Find where the given text appears and provide that cell's center as [X, Y] coordinate. 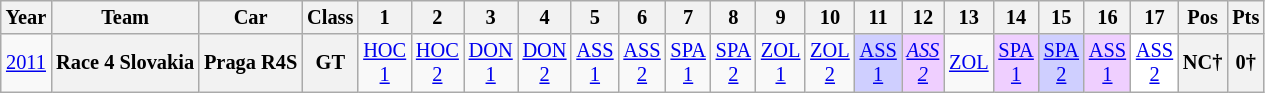
13 [968, 17]
Car [250, 17]
7 [688, 17]
ZOL1 [780, 63]
HOC1 [384, 63]
Praga R4S [250, 63]
DON1 [491, 63]
14 [1016, 17]
15 [1062, 17]
17 [1154, 17]
Class [330, 17]
Year [26, 17]
5 [594, 17]
NC† [1202, 63]
Pos [1202, 17]
Race 4 Slovakia [125, 63]
ZOL [968, 63]
2 [438, 17]
4 [545, 17]
GT [330, 63]
8 [734, 17]
1 [384, 17]
Pts [1246, 17]
ZOL2 [830, 63]
DON2 [545, 63]
12 [924, 17]
6 [642, 17]
10 [830, 17]
HOC2 [438, 63]
9 [780, 17]
Team [125, 17]
3 [491, 17]
0† [1246, 63]
16 [1108, 17]
11 [878, 17]
2011 [26, 63]
